Output the [X, Y] coordinate of the center of the cell containing the given text.  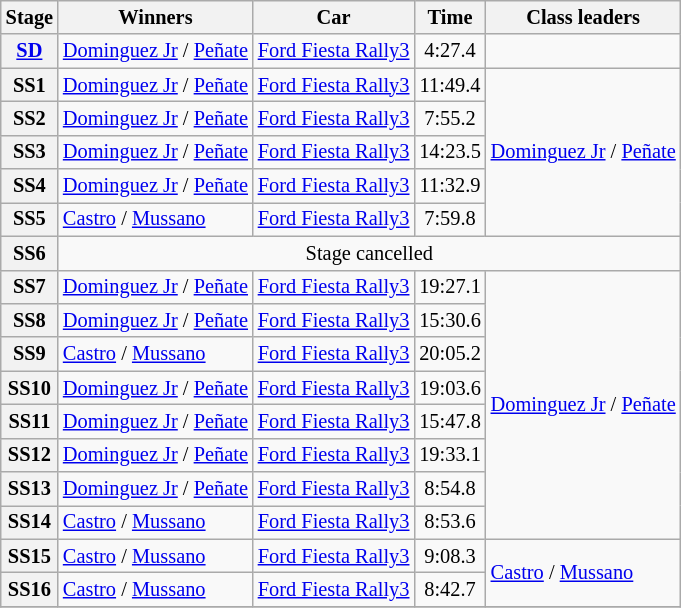
19:03.6 [450, 388]
SS16 [30, 589]
SS15 [30, 556]
8:42.7 [450, 589]
Winners [156, 17]
7:59.8 [450, 219]
20:05.2 [450, 354]
19:27.1 [450, 287]
SD [30, 51]
8:54.8 [450, 489]
SS11 [30, 421]
19:33.1 [450, 455]
SS10 [30, 388]
11:49.4 [450, 85]
SS13 [30, 489]
SS7 [30, 287]
Class leaders [584, 17]
15:30.6 [450, 320]
4:27.4 [450, 51]
Car [334, 17]
7:55.2 [450, 118]
14:23.5 [450, 152]
SS8 [30, 320]
SS1 [30, 85]
8:53.6 [450, 522]
9:08.3 [450, 556]
SS2 [30, 118]
SS4 [30, 186]
Time [450, 17]
SS5 [30, 219]
15:47.8 [450, 421]
SS3 [30, 152]
11:32.9 [450, 186]
Stage cancelled [370, 253]
Stage [30, 17]
SS6 [30, 253]
SS12 [30, 455]
SS9 [30, 354]
SS14 [30, 522]
